Determine the (X, Y) coordinate at the center of the cell enclosing the given text.  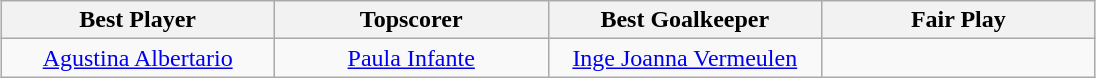
Paula Infante (411, 58)
Best Player (138, 20)
Inge Joanna Vermeulen (685, 58)
Topscorer (411, 20)
Best Goalkeeper (685, 20)
Fair Play (959, 20)
Agustina Albertario (138, 58)
